Identify which cell holds the provided text, then report its [x, y] central coordinate. 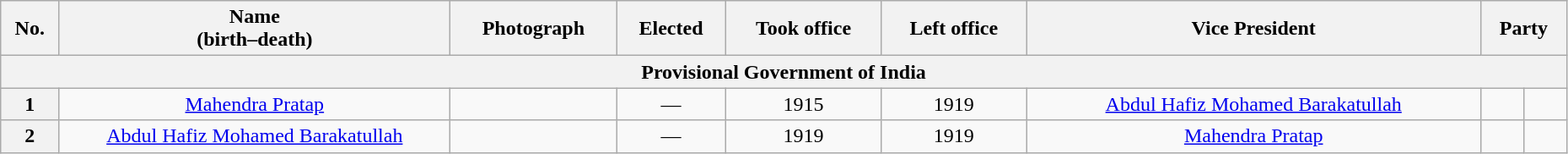
Left office [954, 29]
Provisional Government of India [784, 72]
Took office [803, 29]
No. [30, 29]
1915 [803, 104]
Photograph [533, 29]
Party [1524, 29]
2 [30, 136]
Vice President [1253, 29]
Name(birth–death) [255, 29]
1 [30, 104]
Elected [671, 29]
